Find where the given text appears and provide that cell's center as [x, y] coordinate. 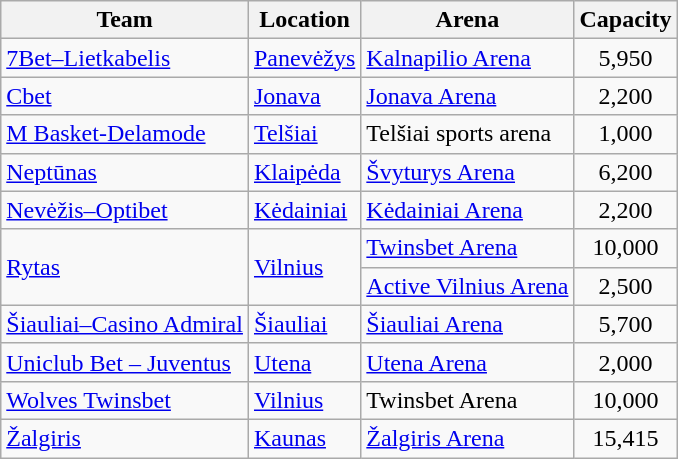
Švyturys Arena [468, 172]
5,700 [626, 324]
Jonava [304, 96]
Telšiai [304, 134]
5,950 [626, 58]
Kaunas [304, 438]
Nevėžis–Optibet [125, 210]
M Basket-Delamode [125, 134]
2,500 [626, 286]
Klaipėda [304, 172]
1,000 [626, 134]
Žalgiris Arena [468, 438]
15,415 [626, 438]
Jonava Arena [468, 96]
Šiauliai–Casino Admiral [125, 324]
2,000 [626, 362]
Kėdainiai Arena [468, 210]
Cbet [125, 96]
Panevėžys [304, 58]
Kėdainiai [304, 210]
Kalnapilio Arena [468, 58]
Žalgiris [125, 438]
Šiauliai [304, 324]
Capacity [626, 20]
Utena [304, 362]
7Bet–Lietkabelis [125, 58]
Arena [468, 20]
6,200 [626, 172]
Location [304, 20]
Telšiai sports arena [468, 134]
Uniclub Bet – Juventus [125, 362]
Active Vilnius Arena [468, 286]
Šiauliai Arena [468, 324]
Neptūnas [125, 172]
Utena Arena [468, 362]
Rytas [125, 267]
Wolves Twinsbet [125, 400]
Team [125, 20]
